Return the [X, Y] coordinate for the center point of the cell that contains the specified text.  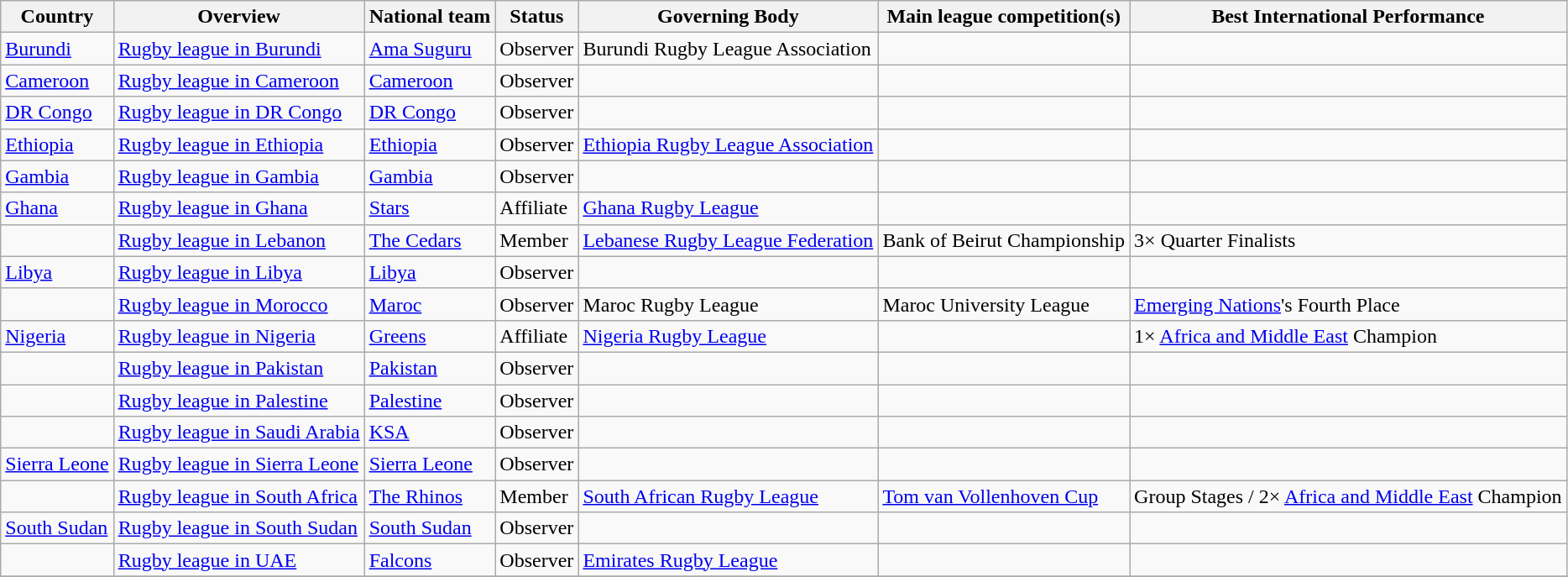
Ethiopia Rugby League Association [729, 144]
Ama Suguru [430, 49]
Group Stages / 2× Africa and Middle East Champion [1348, 496]
Rugby league in Palestine [238, 401]
Nigeria Rugby League [729, 336]
Ghana Rugby League [729, 208]
Governing Body [729, 17]
South African Rugby League [729, 496]
The Rhinos [430, 496]
Main league competition(s) [1004, 17]
Rugby league in Sierra Leone [238, 464]
Bank of Beirut Championship [1004, 240]
Rugby league in South Africa [238, 496]
Maroc University League [1004, 304]
Rugby league in Gambia [238, 176]
Rugby league in UAE [238, 560]
Rugby league in South Sudan [238, 528]
Country [57, 17]
Stars [430, 208]
Rugby league in Lebanon [238, 240]
Palestine [430, 401]
Overview [238, 17]
The Cedars [430, 240]
1× Africa and Middle East Champion [1348, 336]
3× Quarter Finalists [1348, 240]
Ghana [57, 208]
Emerging Nations's Fourth Place [1348, 304]
Tom van Vollenhoven Cup [1004, 496]
Maroc Rugby League [729, 304]
Rugby league in Saudi Arabia [238, 433]
Emirates Rugby League [729, 560]
Rugby league in Libya [238, 272]
Best International Performance [1348, 17]
Status [537, 17]
Falcons [430, 560]
Lebanese Rugby League Federation [729, 240]
Rugby league in Ethiopia [238, 144]
Rugby league in Burundi [238, 49]
Burundi [57, 49]
Rugby league in Pakistan [238, 368]
Greens [430, 336]
Rugby league in Ghana [238, 208]
Rugby league in Morocco [238, 304]
Pakistan [430, 368]
Rugby league in DR Congo [238, 113]
Maroc [430, 304]
KSA [430, 433]
Rugby league in Cameroon [238, 81]
National team [430, 17]
Burundi Rugby League Association [729, 49]
Nigeria [57, 336]
Rugby league in Nigeria [238, 336]
